Capture the cell that displays the provided text and extract its (x, y) central coordinate. 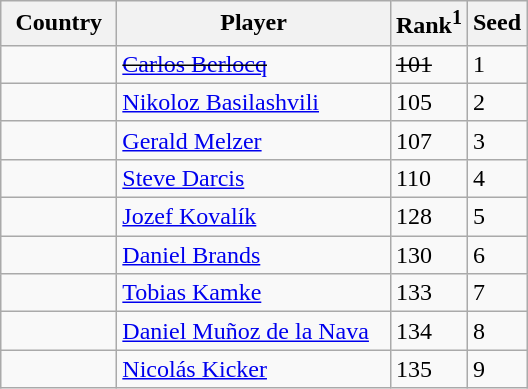
101 (428, 64)
4 (496, 178)
Gerald Melzer (254, 140)
1 (496, 64)
8 (496, 331)
2 (496, 102)
3 (496, 140)
9 (496, 369)
Tobias Kamke (254, 293)
Daniel Brands (254, 255)
7 (496, 293)
Player (254, 24)
6 (496, 255)
Nicolás Kicker (254, 369)
Jozef Kovalík (254, 217)
Nikoloz Basilashvili (254, 102)
107 (428, 140)
Seed (496, 24)
Steve Darcis (254, 178)
Country (59, 24)
5 (496, 217)
135 (428, 369)
134 (428, 331)
105 (428, 102)
133 (428, 293)
110 (428, 178)
Rank1 (428, 24)
130 (428, 255)
Daniel Muñoz de la Nava (254, 331)
Carlos Berlocq (254, 64)
128 (428, 217)
